Locate the cell with the specified text and output its (x, y) center coordinate. 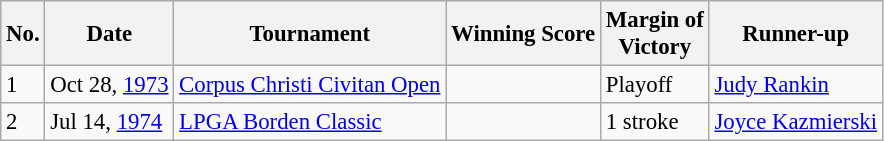
Date (110, 34)
Corpus Christi Civitan Open (310, 85)
Tournament (310, 34)
No. (23, 34)
Margin ofVictory (654, 34)
Judy Rankin (796, 85)
Runner-up (796, 34)
Joyce Kazmierski (796, 122)
Jul 14, 1974 (110, 122)
1 (23, 85)
2 (23, 122)
LPGA Borden Classic (310, 122)
1 stroke (654, 122)
Playoff (654, 85)
Oct 28, 1973 (110, 85)
Winning Score (524, 34)
